Search for the cell housing the specified text and yield its [X, Y] center coordinate. 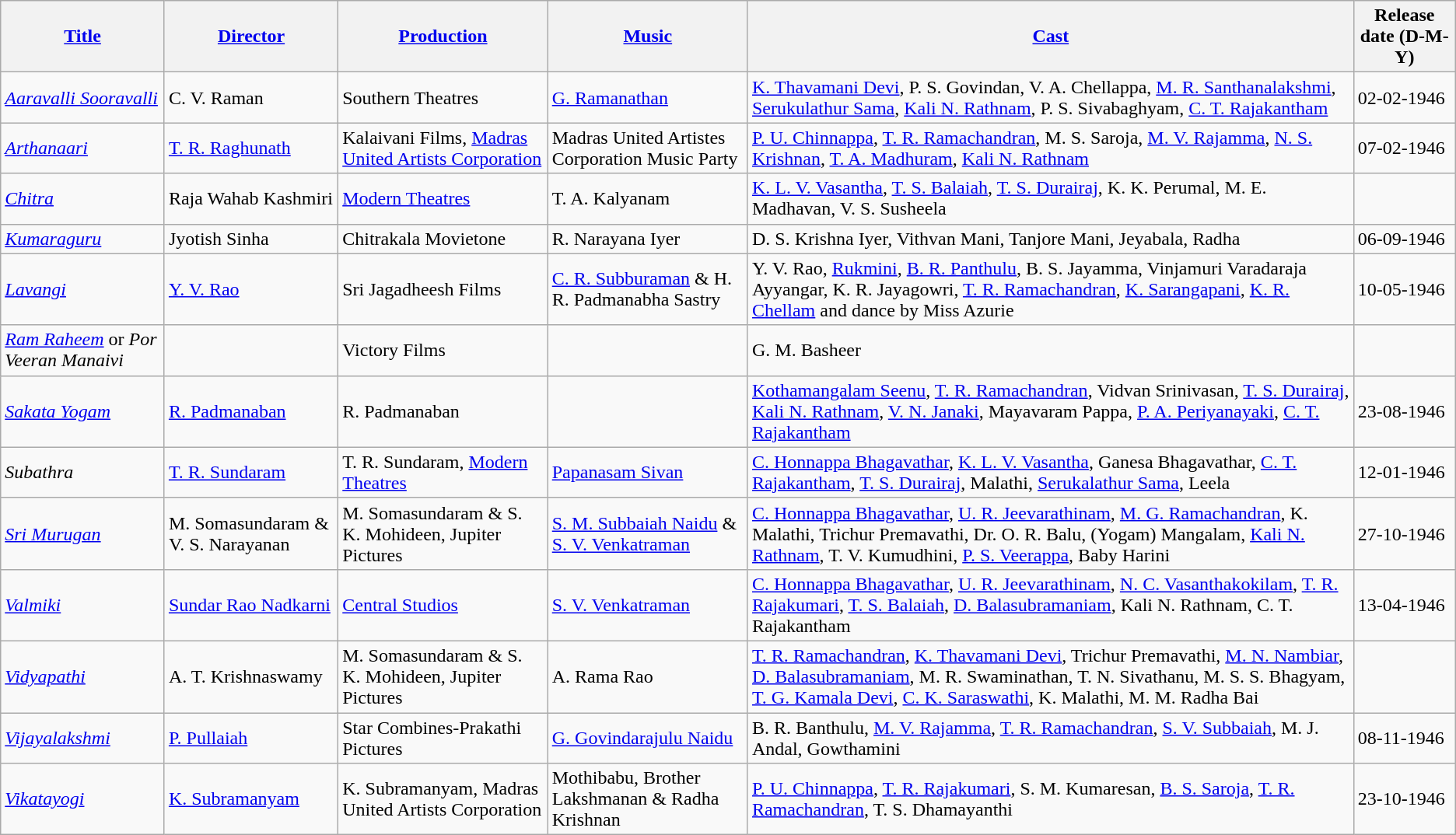
Sakata Yogam [82, 411]
Raja Wahab Kashmiri [250, 199]
P. U. Chinnappa, T. R. Rajakumari, S. M. Kumaresan, B. S. Saroja, T. R. Ramachandran, T. S. Dhamayanthi [1050, 799]
K. L. V. Vasantha, T. S. Balaiah, T. S. Durairaj, K. K. Perumal, M. E. Madhavan, V. S. Susheela [1050, 199]
T. R. Raghunath [250, 148]
Modern Theatres [443, 199]
02-02-1946 [1405, 98]
Y. V. Rao [250, 289]
C. Honnappa Bhagavathar, K. L. V. Vasantha, Ganesa Bhagavathar, C. T. Rajakantham, T. S. Durairaj, Malathi, Serukalathur Sama, Leela [1050, 473]
D. S. Krishna Iyer, Vithvan Mani, Tanjore Mani, Jeyabala, Radha [1050, 239]
T. R. Sundaram, Modern Theatres [443, 473]
Southern Theatres [443, 98]
Victory Films [443, 350]
27-10-1946 [1405, 533]
Production [443, 37]
Director [250, 37]
Release date (D-M-Y) [1405, 37]
Chitrakala Movietone [443, 239]
10-05-1946 [1405, 289]
Aaravalli Sooravalli [82, 98]
S. M. Subbaiah Naidu & S. V. Venkatraman [647, 533]
Valmiki [82, 605]
Star Combines-Prakathi Pictures [443, 737]
Vikatayogi [82, 799]
R. Narayana Iyer [647, 239]
13-04-1946 [1405, 605]
C. V. Raman [250, 98]
B. R. Banthulu, M. V. Rajamma, T. R. Ramachandran, S. V. Subbaiah, M. J. Andal, Gowthamini [1050, 737]
Vidyapathi [82, 676]
23-10-1946 [1405, 799]
Central Studios [443, 605]
Music [647, 37]
G. Ramanathan [647, 98]
G. Govindarajulu Naidu [647, 737]
Vijayalakshmi [82, 737]
Sri Murugan [82, 533]
Arthanaari [82, 148]
12-01-1946 [1405, 473]
S. V. Venkatraman [647, 605]
K. Subramanyam [250, 799]
Lavangi [82, 289]
P. Pullaiah [250, 737]
K. Subramanyam, Madras United Artists Corporation [443, 799]
Sri Jagadheesh Films [443, 289]
A. T. Krishnaswamy [250, 676]
08-11-1946 [1405, 737]
Kalaivani Films, Madras United Artists Corporation [443, 148]
Mothibabu, Brother Lakshmanan & Radha Krishnan [647, 799]
Title [82, 37]
T. A. Kalyanam [647, 199]
Papanasam Sivan [647, 473]
M. Somasundaram & V. S. Narayanan [250, 533]
A. Rama Rao [647, 676]
G. M. Basheer [1050, 350]
Cast [1050, 37]
Madras United Artistes Corporation Music Party [647, 148]
07-02-1946 [1405, 148]
Sundar Rao Nadkarni [250, 605]
06-09-1946 [1405, 239]
23-08-1946 [1405, 411]
Subathra [82, 473]
T. R. Sundaram [250, 473]
C. R. Subburaman & H. R. Padmanabha Sastry [647, 289]
Ram Raheem or Por Veeran Manaivi [82, 350]
Kumaraguru [82, 239]
P. U. Chinnappa, T. R. Ramachandran, M. S. Saroja, M. V. Rajamma, N. S. Krishnan, T. A. Madhuram, Kali N. Rathnam [1050, 148]
Chitra [82, 199]
K. Thavamani Devi, P. S. Govindan, V. A. Chellappa, M. R. Santhanalakshmi, Serukulathur Sama, Kali N. Rathnam, P. S. Sivabaghyam, C. T. Rajakantham [1050, 98]
Jyotish Sinha [250, 239]
